Provide the [x, y] coordinate of the cell's center where the given text is located.  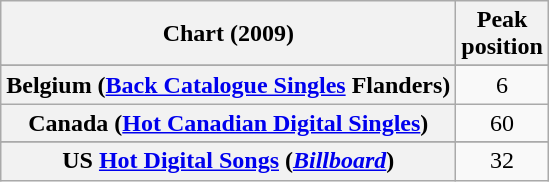
Canada (Hot Canadian Digital Singles) [228, 123]
32 [502, 161]
US Hot Digital Songs (Billboard) [228, 161]
Belgium (Back Catalogue Singles Flanders) [228, 85]
Chart (2009) [228, 34]
6 [502, 85]
60 [502, 123]
Peakposition [502, 34]
